Provide the [X, Y] coordinate of the cell's center where the given text is located.  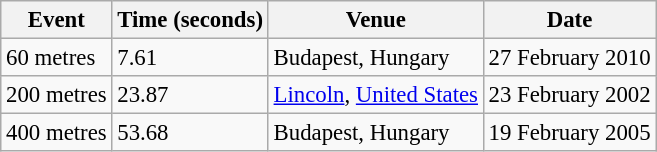
27 February 2010 [570, 58]
23.87 [190, 95]
Venue [376, 20]
60 metres [56, 58]
Lincoln, United States [376, 95]
19 February 2005 [570, 133]
7.61 [190, 58]
53.68 [190, 133]
Date [570, 20]
200 metres [56, 95]
23 February 2002 [570, 95]
Event [56, 20]
Time (seconds) [190, 20]
400 metres [56, 133]
